From the cell containing the given text, extract its center point as [x, y] coordinate. 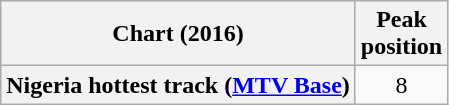
Nigeria hottest track (MTV Base) [178, 85]
8 [401, 85]
Chart (2016) [178, 34]
Peakposition [401, 34]
